Scan for the cell matching the given text and deliver its [x, y] coordinate at center. 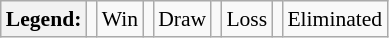
Loss [246, 19]
Eliminated [334, 19]
Draw [182, 19]
Legend: [44, 19]
Win [120, 19]
